Locate the cell with the specified text and output its (x, y) center coordinate. 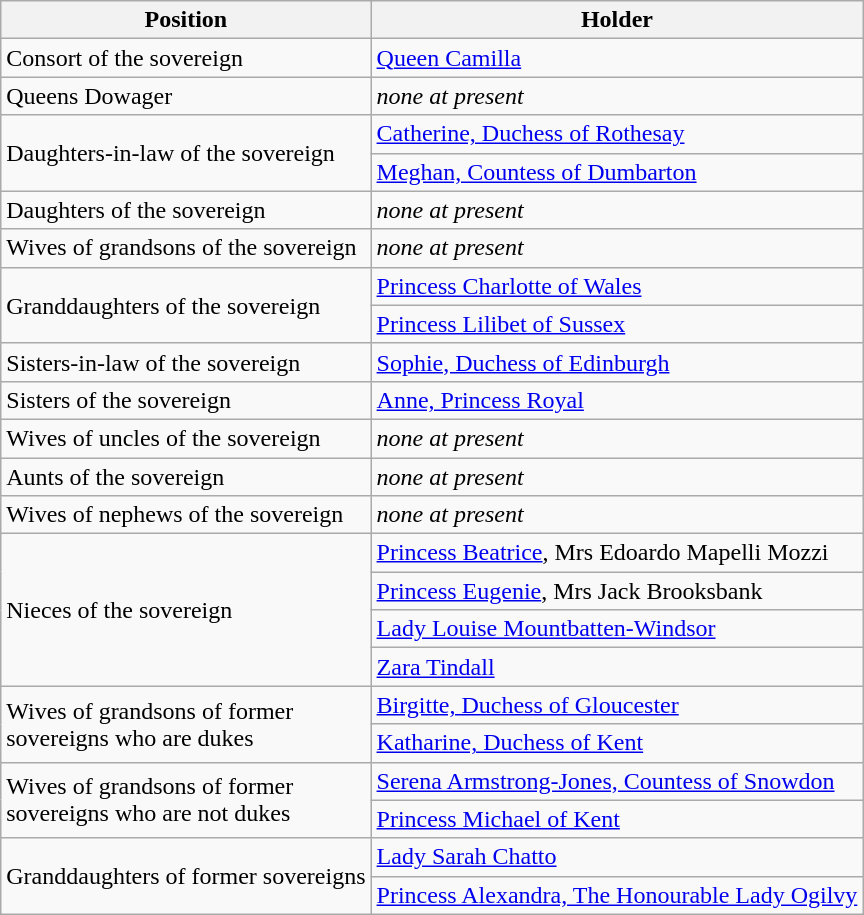
Lady Sarah Chatto (617, 857)
Wives of uncles of the sovereign (186, 438)
Nieces of the sovereign (186, 610)
Birgitte, Duchess of Gloucester (617, 705)
Princess Michael of Kent (617, 819)
Meghan, Countess of Dumbarton (617, 172)
Sophie, Duchess of Edinburgh (617, 362)
Princess Alexandra, The Honourable Lady Ogilvy (617, 895)
Lady Louise Mountbatten-Windsor (617, 629)
Queens Dowager (186, 96)
Princess Eugenie, Mrs Jack Brooksbank (617, 591)
Holder (617, 20)
Zara Tindall (617, 667)
Sisters-in-law of the sovereign (186, 362)
Catherine, Duchess of Rothesay (617, 134)
Princess Lilibet of Sussex (617, 324)
Anne, Princess Royal (617, 400)
Consort of the sovereign (186, 58)
Princess Beatrice, Mrs Edoardo Mapelli Mozzi (617, 553)
Sisters of the sovereign (186, 400)
Princess Charlotte of Wales (617, 286)
Position (186, 20)
Wives of nephews of the sovereign (186, 515)
Queen Camilla (617, 58)
Granddaughters of former sovereigns (186, 876)
Aunts of the sovereign (186, 477)
Daughters of the sovereign (186, 210)
Daughters-in-law of the sovereign (186, 153)
Wives of grandsons of formersovereigns who are not dukes (186, 800)
Wives of grandsons of formersovereigns who are dukes (186, 724)
Wives of grandsons of the sovereign (186, 248)
Granddaughters of the sovereign (186, 305)
Serena Armstrong-Jones, Countess of Snowdon (617, 781)
Katharine, Duchess of Kent (617, 743)
